Pinpoint the cell where the given text exists, returning its [x, y] midpoint coordinate. 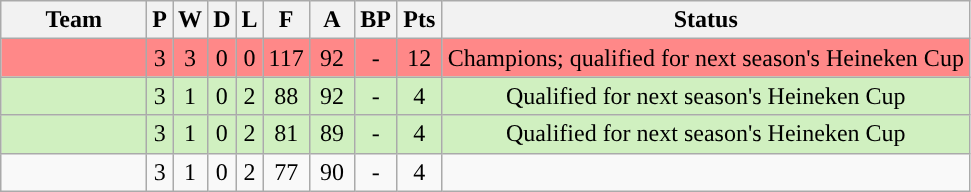
Pts [420, 20]
117 [286, 58]
F [286, 20]
D [222, 20]
77 [286, 172]
88 [286, 96]
BP [376, 20]
90 [332, 172]
A [332, 20]
81 [286, 134]
Status [706, 20]
Champions; qualified for next season's Heineken Cup [706, 58]
W [190, 20]
89 [332, 134]
L [250, 20]
12 [420, 58]
P [160, 20]
Team [74, 20]
